From the cell containing the given text, extract its center point as (X, Y) coordinate. 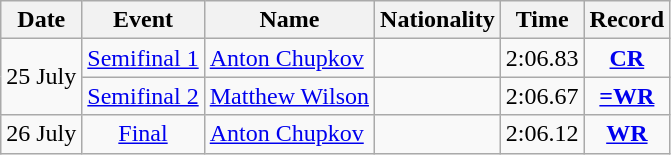
2:06.12 (542, 134)
=WR (627, 96)
Nationality (438, 20)
Date (42, 20)
26 July (42, 134)
Final (143, 134)
Record (627, 20)
Semifinal 1 (143, 58)
CR (627, 58)
Matthew Wilson (289, 96)
25 July (42, 77)
Semifinal 2 (143, 96)
2:06.67 (542, 96)
2:06.83 (542, 58)
Time (542, 20)
Name (289, 20)
WR (627, 134)
Event (143, 20)
